Locate the cell with the specified text and output its [x, y] center coordinate. 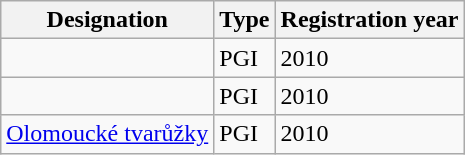
Type [244, 20]
Olomoucké tvarůžky [108, 134]
Registration year [370, 20]
Designation [108, 20]
